Output the [x, y] coordinate of the center of the cell containing the given text.  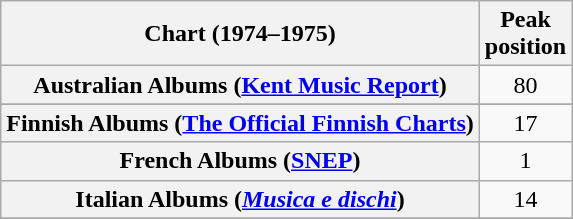
17 [525, 123]
Chart (1974–1975) [240, 34]
14 [525, 199]
Finnish Albums (The Official Finnish Charts) [240, 123]
Australian Albums (Kent Music Report) [240, 85]
Peakposition [525, 34]
1 [525, 161]
French Albums (SNEP) [240, 161]
80 [525, 85]
Italian Albums (Musica e dischi) [240, 199]
